Capture the cell that displays the provided text and extract its [x, y] central coordinate. 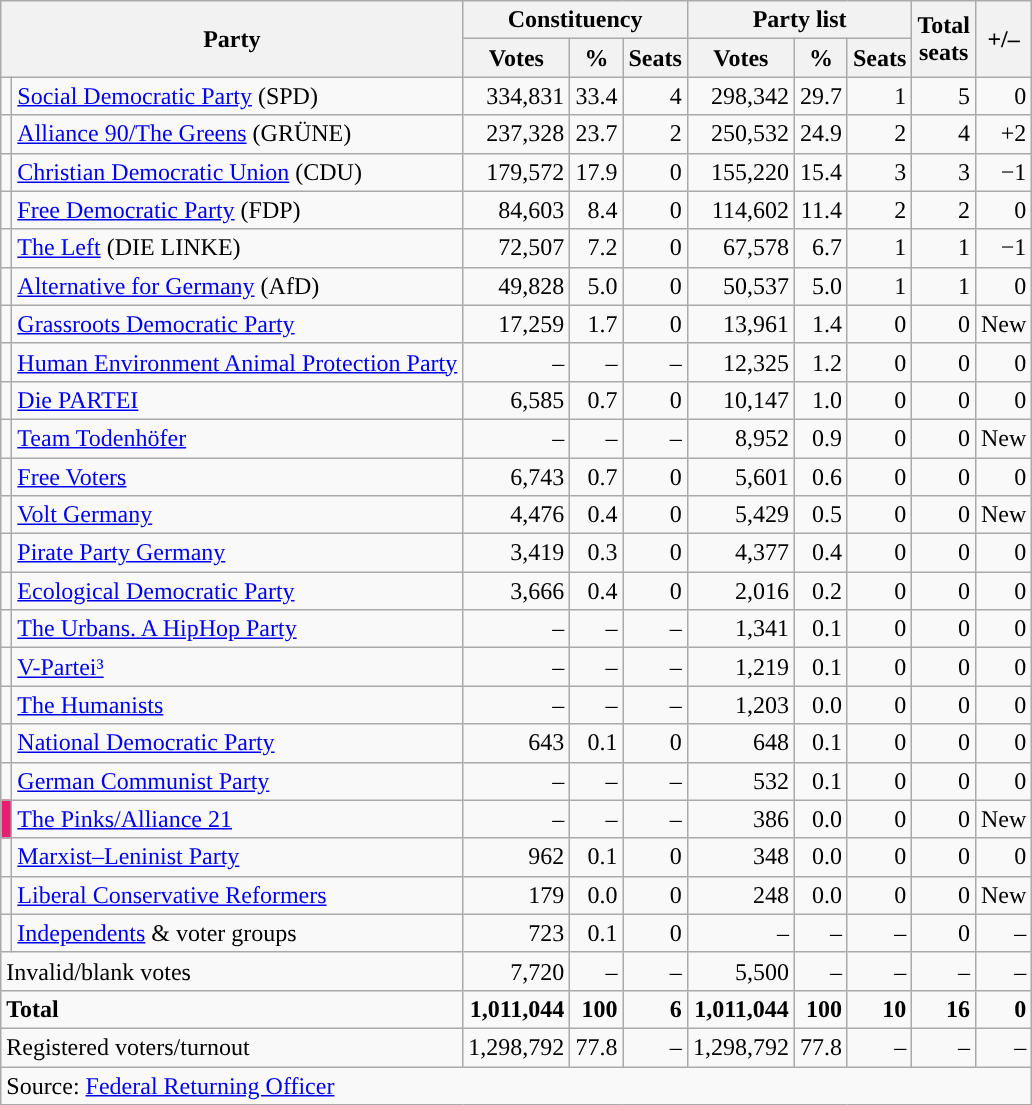
0.6 [820, 477]
1.7 [596, 324]
23.7 [596, 134]
5 [944, 96]
The Left (DIE LINKE) [238, 248]
1.0 [820, 400]
Die PARTEI [238, 400]
0.3 [596, 553]
Christian Democratic Union (CDU) [238, 172]
V-Partei³ [238, 667]
Human Environment Animal Protection Party [238, 362]
348 [740, 857]
50,537 [740, 286]
17,259 [516, 324]
114,602 [740, 210]
Source: Federal Returning Officer [516, 1085]
1,341 [740, 629]
29.7 [820, 96]
Party [232, 39]
5,500 [740, 971]
17.9 [596, 172]
248 [740, 895]
84,603 [516, 210]
8.4 [596, 210]
1,203 [740, 705]
10 [879, 1009]
723 [516, 933]
6 [655, 1009]
179 [516, 895]
+2 [1003, 134]
8,952 [740, 438]
643 [516, 743]
Volt Germany [238, 515]
0.9 [820, 438]
National Democratic Party [238, 743]
Team Todenhöfer [238, 438]
Alliance 90/The Greens (GRÜNE) [238, 134]
16 [944, 1009]
648 [740, 743]
3,666 [516, 591]
7.2 [596, 248]
Constituency [576, 20]
3,419 [516, 553]
49,828 [516, 286]
7,720 [516, 971]
Marxist–Leninist Party [238, 857]
0.5 [820, 515]
The Humanists [238, 705]
Pirate Party Germany [238, 553]
15.4 [820, 172]
12,325 [740, 362]
Social Democratic Party (SPD) [238, 96]
24.9 [820, 134]
72,507 [516, 248]
5,429 [740, 515]
334,831 [516, 96]
Total [232, 1009]
532 [740, 781]
4,476 [516, 515]
67,578 [740, 248]
Grassroots Democratic Party [238, 324]
1,219 [740, 667]
Party list [800, 20]
11.4 [820, 210]
1.4 [820, 324]
155,220 [740, 172]
Invalid/blank votes [232, 971]
386 [740, 819]
Free Democratic Party (FDP) [238, 210]
Independents & voter groups [238, 933]
6.7 [820, 248]
5,601 [740, 477]
6,585 [516, 400]
179,572 [516, 172]
0.2 [820, 591]
Free Voters [238, 477]
Totalseats [944, 39]
2,016 [740, 591]
962 [516, 857]
German Communist Party [238, 781]
The Urbans. A HipHop Party [238, 629]
+/– [1003, 39]
6,743 [516, 477]
1.2 [820, 362]
33.4 [596, 96]
Ecological Democratic Party [238, 591]
The Pinks/Alliance 21 [238, 819]
Alternative for Germany (AfD) [238, 286]
250,532 [740, 134]
10,147 [740, 400]
4,377 [740, 553]
13,961 [740, 324]
298,342 [740, 96]
Registered voters/turnout [232, 1047]
237,328 [516, 134]
Liberal Conservative Reformers [238, 895]
